Scan for the cell matching the given text and deliver its (X, Y) coordinate at center. 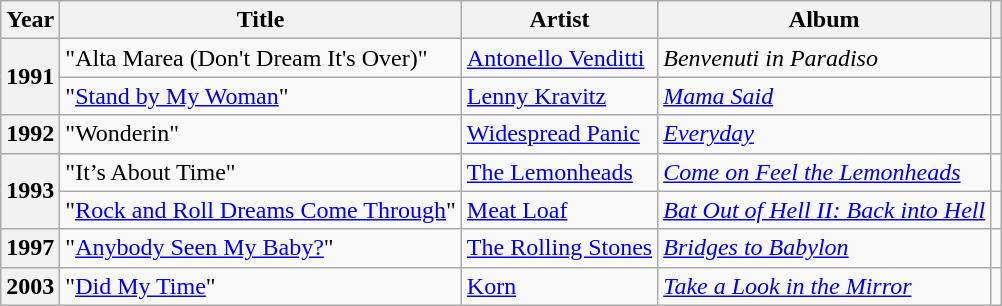
Widespread Panic (559, 134)
Title (261, 20)
1993 (30, 191)
Year (30, 20)
Artist (559, 20)
Mama Said (824, 96)
"Alta Marea (Don't Dream It's Over)" (261, 58)
Everyday (824, 134)
"Stand by My Woman" (261, 96)
Lenny Kravitz (559, 96)
Benvenuti in Paradiso (824, 58)
Bridges to Babylon (824, 248)
Meat Loaf (559, 210)
1997 (30, 248)
The Lemonheads (559, 172)
Antonello Venditti (559, 58)
"Rock and Roll Dreams Come Through" (261, 210)
Korn (559, 286)
Come on Feel the Lemonheads (824, 172)
1992 (30, 134)
Take a Look in the Mirror (824, 286)
The Rolling Stones (559, 248)
Album (824, 20)
"Wonderin" (261, 134)
1991 (30, 77)
"Anybody Seen My Baby?" (261, 248)
2003 (30, 286)
Bat Out of Hell II: Back into Hell (824, 210)
"Did My Time" (261, 286)
"It’s About Time" (261, 172)
